Locate the cell with the specified text and output its (X, Y) center coordinate. 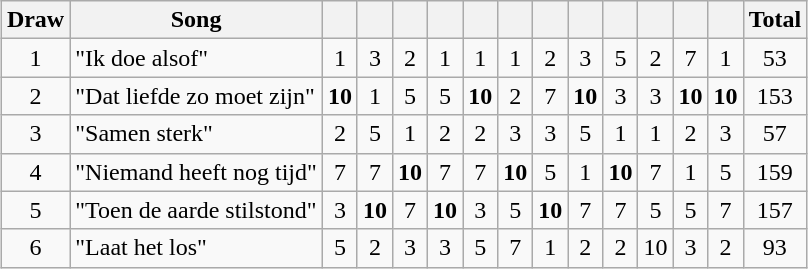
Draw (35, 20)
6 (35, 248)
"Niemand heeft nog tijd" (196, 172)
4 (35, 172)
159 (775, 172)
"Dat liefde zo moet zijn" (196, 96)
"Toen de aarde stilstond" (196, 210)
153 (775, 96)
"Samen sterk" (196, 134)
Song (196, 20)
53 (775, 58)
"Ik doe alsof" (196, 58)
157 (775, 210)
"Laat het los" (196, 248)
Total (775, 20)
93 (775, 248)
57 (775, 134)
